Locate the cell with the specified text and output its [X, Y] center coordinate. 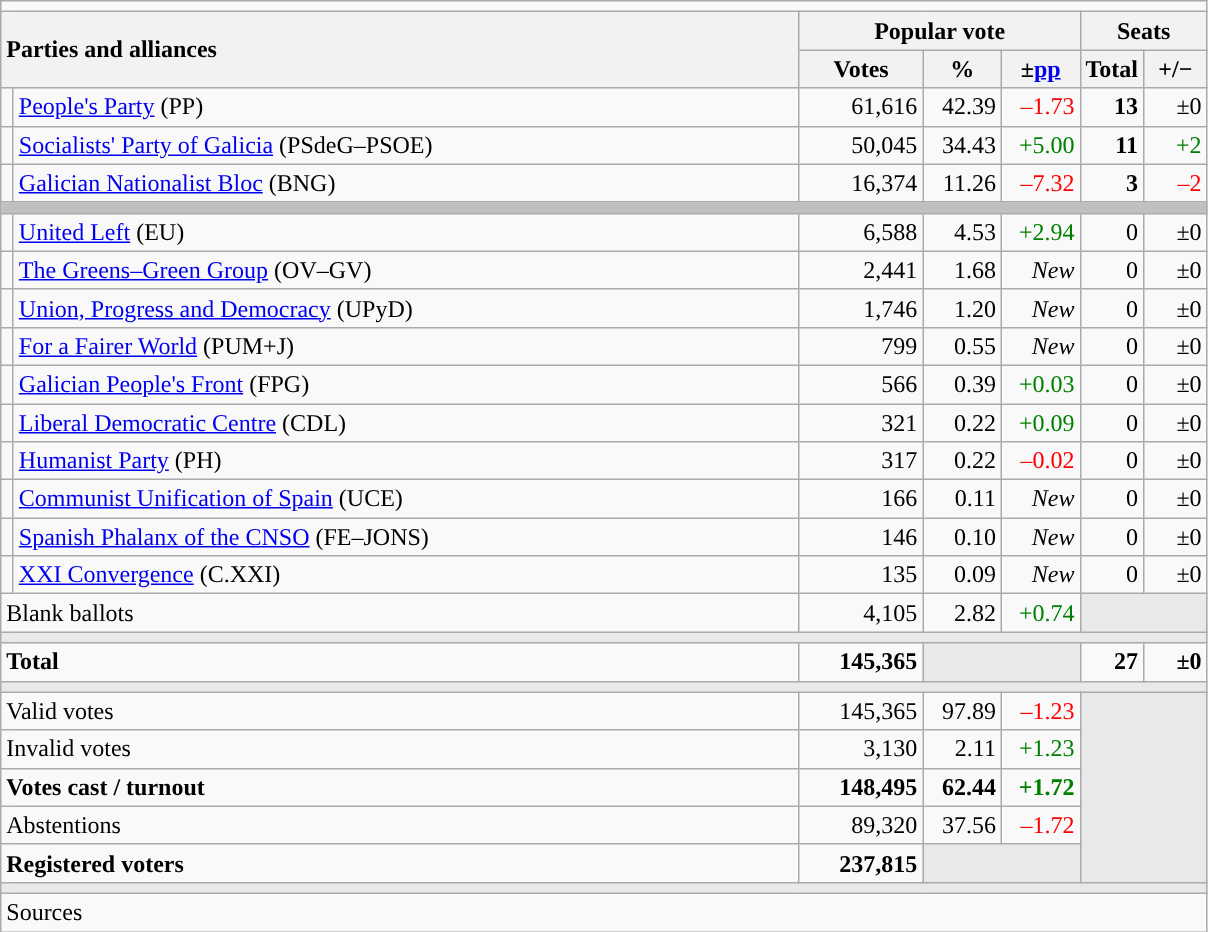
Humanist Party (PH) [406, 461]
Galician Nationalist Bloc (BNG) [406, 183]
–1.73 [1040, 107]
XXI Convergence (C.XXI) [406, 575]
–7.32 [1040, 183]
566 [861, 384]
United Left (EU) [406, 232]
Seats [1144, 31]
Liberal Democratic Centre (CDL) [406, 423]
Registered voters [400, 863]
2,441 [861, 270]
34.43 [962, 145]
Blank ballots [400, 613]
61,616 [861, 107]
4,105 [861, 613]
317 [861, 461]
Sources [604, 912]
166 [861, 499]
3,130 [861, 749]
11.26 [962, 183]
–2 [1176, 183]
Abstentions [400, 825]
97.89 [962, 711]
146 [861, 537]
±pp [1040, 69]
The Greens–Green Group (OV–GV) [406, 270]
Popular vote [940, 31]
Votes cast / turnout [400, 787]
2.82 [962, 613]
1.20 [962, 308]
+1.23 [1040, 749]
799 [861, 346]
1.68 [962, 270]
0.10 [962, 537]
6,588 [861, 232]
3 [1112, 183]
0.09 [962, 575]
Union, Progress and Democracy (UPyD) [406, 308]
Invalid votes [400, 749]
Spanish Phalanx of the CNSO (FE–JONS) [406, 537]
–0.02 [1040, 461]
13 [1112, 107]
62.44 [962, 787]
People's Party (PP) [406, 107]
0.39 [962, 384]
Galician People's Front (FPG) [406, 384]
11 [1112, 145]
+1.72 [1040, 787]
237,815 [861, 863]
89,320 [861, 825]
2.11 [962, 749]
Parties and alliances [400, 50]
0.11 [962, 499]
Votes [861, 69]
+0.03 [1040, 384]
4.53 [962, 232]
135 [861, 575]
1,746 [861, 308]
42.39 [962, 107]
Valid votes [400, 711]
+2.94 [1040, 232]
27 [1112, 662]
+/− [1176, 69]
–1.23 [1040, 711]
% [962, 69]
+5.00 [1040, 145]
37.56 [962, 825]
+2 [1176, 145]
–1.72 [1040, 825]
Communist Unification of Spain (UCE) [406, 499]
16,374 [861, 183]
50,045 [861, 145]
Socialists' Party of Galicia (PSdeG–PSOE) [406, 145]
148,495 [861, 787]
+0.74 [1040, 613]
321 [861, 423]
+0.09 [1040, 423]
For a Fairer World (PUM+J) [406, 346]
0.55 [962, 346]
